Output the [X, Y] coordinate of the center of the cell containing the given text.  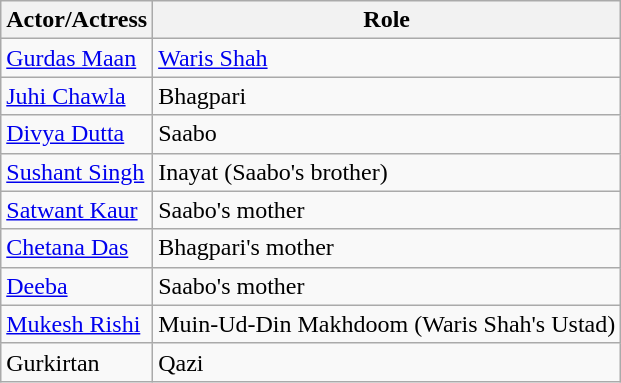
Chetana Das [77, 248]
Role [387, 20]
Qazi [387, 362]
Deeba [77, 286]
Mukesh Rishi [77, 324]
Inayat (Saabo's brother) [387, 172]
Sushant Singh [77, 172]
Gurdas Maan [77, 58]
Juhi Chawla [77, 96]
Waris Shah [387, 58]
Divya Dutta [77, 134]
Saabo [387, 134]
Actor/Actress [77, 20]
Satwant Kaur [77, 210]
Gurkirtan [77, 362]
Bhagpari [387, 96]
Bhagpari's mother [387, 248]
Muin-Ud-Din Makhdoom (Waris Shah's Ustad) [387, 324]
